Determine the (X, Y) coordinate at the center of the cell enclosing the given text.  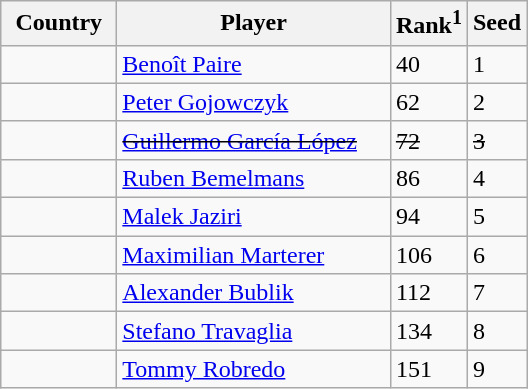
134 (428, 331)
Alexander Bublik (254, 293)
40 (428, 64)
3 (496, 140)
1 (496, 64)
2 (496, 102)
106 (428, 255)
112 (428, 293)
4 (496, 178)
8 (496, 331)
86 (428, 178)
7 (496, 293)
Seed (496, 24)
151 (428, 369)
Tommy Robredo (254, 369)
Rank1 (428, 24)
9 (496, 369)
Benoît Paire (254, 64)
Maximilian Marterer (254, 255)
62 (428, 102)
Malek Jaziri (254, 217)
72 (428, 140)
Stefano Travaglia (254, 331)
94 (428, 217)
Peter Gojowczyk (254, 102)
6 (496, 255)
Guillermo García López (254, 140)
Player (254, 24)
Ruben Bemelmans (254, 178)
5 (496, 217)
Country (59, 24)
